Detect which cell encompasses the target text, then output its [X, Y] center coordinate. 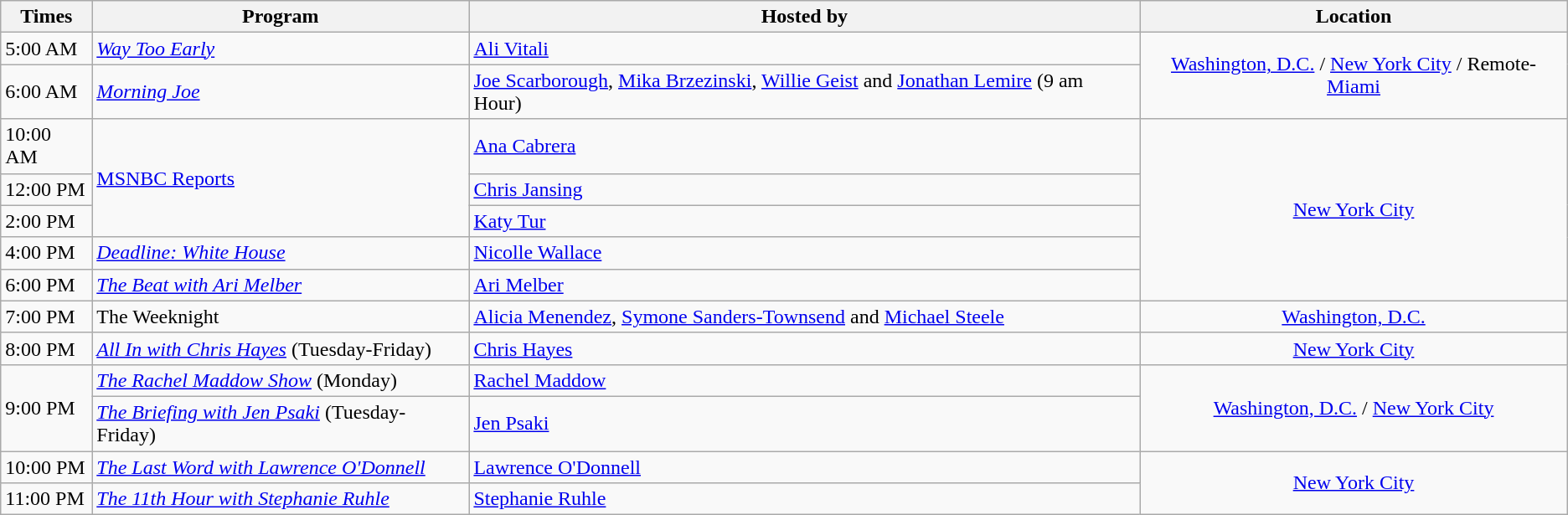
Rachel Maddow [804, 380]
Morning Joe [281, 92]
Ari Melber [804, 285]
Chris Jansing [804, 189]
The Beat with Ari Melber [281, 285]
6:00 PM [47, 285]
Jen Psaki [804, 424]
All In with Chris Hayes (Tuesday-Friday) [281, 348]
8:00 PM [47, 348]
Ali Vitali [804, 49]
Deadline: White House [281, 253]
10:00 PM [47, 466]
The 11th Hour with Stephanie Ruhle [281, 499]
10:00 AM [47, 146]
Location [1354, 17]
Washington, D.C. / New York City [1354, 407]
Katy Tur [804, 221]
Program [281, 17]
MSNBC Reports [281, 178]
Lawrence O'Donnell [804, 466]
Stephanie Ruhle [804, 499]
6:00 AM [47, 92]
Joe Scarborough, Mika Brzezinski, Willie Geist and Jonathan Lemire (9 am Hour) [804, 92]
Times [47, 17]
Washington, D.C. / New York City / Remote-Miami [1354, 75]
2:00 PM [47, 221]
The Rachel Maddow Show (Monday) [281, 380]
The Last Word with Lawrence O'Donnell [281, 466]
9:00 PM [47, 407]
4:00 PM [47, 253]
Ana Cabrera [804, 146]
12:00 PM [47, 189]
Alicia Menendez, Symone Sanders-Townsend and Michael Steele [804, 317]
Washington, D.C. [1354, 317]
The Weeknight [281, 317]
7:00 PM [47, 317]
Hosted by [804, 17]
5:00 AM [47, 49]
Way Too Early [281, 49]
Chris Hayes [804, 348]
11:00 PM [47, 499]
Nicolle Wallace [804, 253]
The Briefing with Jen Psaki (Tuesday-Friday) [281, 424]
